From the cell containing the given text, extract its center point as [X, Y] coordinate. 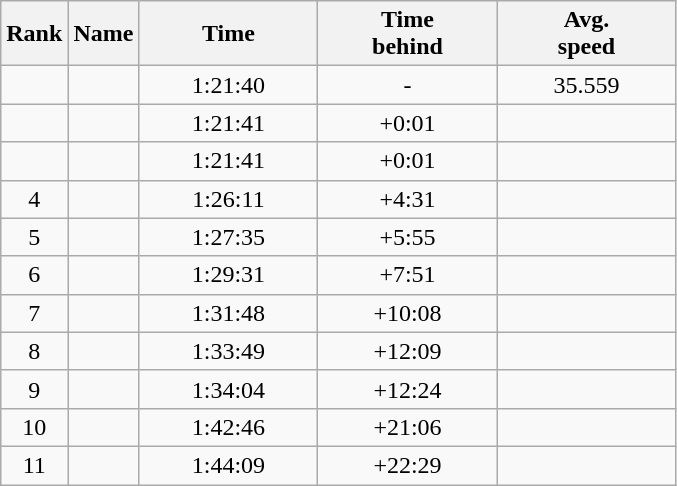
6 [34, 275]
+21:06 [408, 427]
- [408, 85]
Avg.speed [586, 34]
+4:31 [408, 199]
1:21:40 [228, 85]
9 [34, 389]
+10:08 [408, 313]
8 [34, 351]
35.559 [586, 85]
1:29:31 [228, 275]
7 [34, 313]
1:33:49 [228, 351]
1:26:11 [228, 199]
10 [34, 427]
1:34:04 [228, 389]
1:31:48 [228, 313]
+7:51 [408, 275]
+12:09 [408, 351]
Name [104, 34]
4 [34, 199]
+12:24 [408, 389]
Time [228, 34]
1:42:46 [228, 427]
+5:55 [408, 237]
Timebehind [408, 34]
+22:29 [408, 465]
11 [34, 465]
Rank [34, 34]
1:44:09 [228, 465]
5 [34, 237]
1:27:35 [228, 237]
